Find where the given text appears and provide that cell's center as [x, y] coordinate. 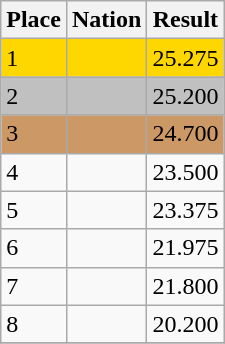
8 [34, 324]
4 [34, 172]
Place [34, 20]
Result [186, 20]
1 [34, 58]
20.200 [186, 324]
Nation [106, 20]
24.700 [186, 134]
23.500 [186, 172]
21.975 [186, 248]
2 [34, 96]
6 [34, 248]
7 [34, 286]
25.275 [186, 58]
3 [34, 134]
21.800 [186, 286]
5 [34, 210]
25.200 [186, 96]
23.375 [186, 210]
